Return the [x, y] coordinate for the center point of the cell that contains the specified text.  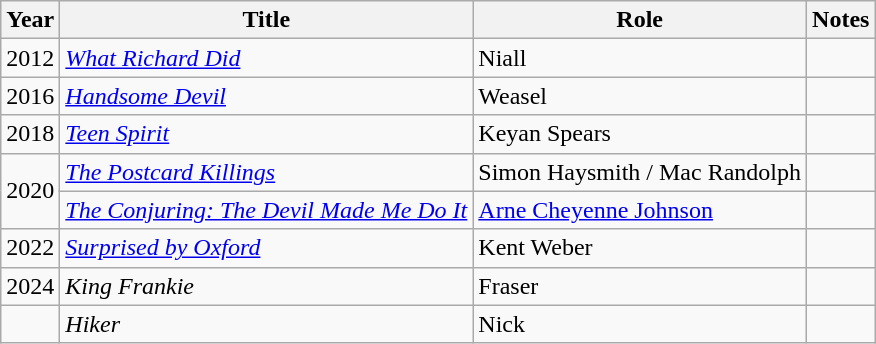
2018 [30, 134]
Kent Weber [640, 248]
2012 [30, 58]
Fraser [640, 286]
Year [30, 20]
What Richard Did [266, 58]
Notes [841, 20]
Role [640, 20]
Keyan Spears [640, 134]
Niall [640, 58]
Surprised by Oxford [266, 248]
Hiker [266, 324]
King Frankie [266, 286]
2022 [30, 248]
2024 [30, 286]
Simon Haysmith / Mac Randolph [640, 172]
Arne Cheyenne Johnson [640, 210]
The Postcard Killings [266, 172]
Teen Spirit [266, 134]
The Conjuring: The Devil Made Me Do It [266, 210]
Handsome Devil [266, 96]
Nick [640, 324]
Weasel [640, 96]
2016 [30, 96]
2020 [30, 191]
Title [266, 20]
